Output the [X, Y] coordinate of the center of the cell containing the given text.  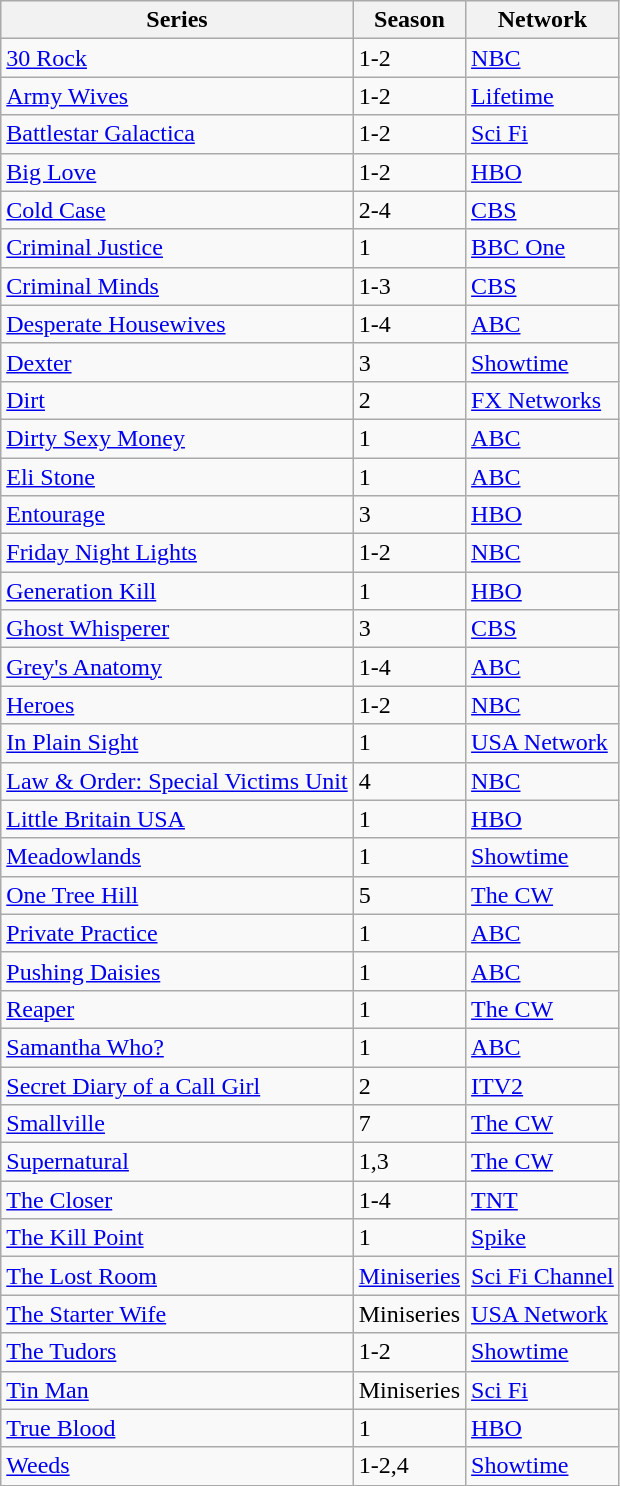
5 [409, 895]
The Tudors [177, 1352]
Dexter [177, 362]
The Closer [177, 1200]
Pushing Daisies [177, 971]
Heroes [177, 705]
4 [409, 781]
Network [543, 20]
Criminal Justice [177, 248]
BBC One [543, 248]
Criminal Minds [177, 286]
Reaper [177, 1009]
Battlestar Galactica [177, 134]
Sci Fi Channel [543, 1276]
Private Practice [177, 933]
ITV2 [543, 1085]
TNT [543, 1200]
One Tree Hill [177, 895]
Lifetime [543, 96]
Supernatural [177, 1162]
Dirty Sexy Money [177, 438]
True Blood [177, 1428]
The Lost Room [177, 1276]
2-4 [409, 210]
The Kill Point [177, 1238]
Entourage [177, 515]
Samantha Who? [177, 1047]
Tin Man [177, 1390]
Ghost Whisperer [177, 629]
Big Love [177, 172]
1,3 [409, 1162]
1-2,4 [409, 1466]
Secret Diary of a Call Girl [177, 1085]
Meadowlands [177, 857]
Weeds [177, 1466]
In Plain Sight [177, 743]
Eli Stone [177, 477]
7 [409, 1124]
Season [409, 20]
Friday Night Lights [177, 553]
30 Rock [177, 58]
Spike [543, 1238]
Series [177, 20]
Cold Case [177, 210]
Smallville [177, 1124]
1-3 [409, 286]
Generation Kill [177, 591]
Law & Order: Special Victims Unit [177, 781]
Army Wives [177, 96]
The Starter Wife [177, 1314]
Desperate Housewives [177, 324]
FX Networks [543, 400]
Little Britain USA [177, 819]
Grey's Anatomy [177, 667]
Dirt [177, 400]
